Identify which cell holds the provided text, then report its (X, Y) central coordinate. 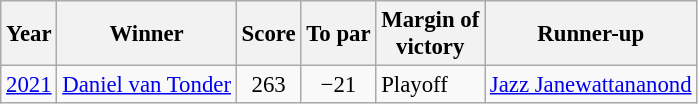
Year (29, 34)
Runner-up (591, 34)
Winner (146, 34)
Margin ofvictory (430, 34)
−21 (338, 85)
Score (268, 34)
Playoff (430, 85)
To par (338, 34)
Jazz Janewattananond (591, 85)
2021 (29, 85)
263 (268, 85)
Daniel van Tonder (146, 85)
